Detect which cell encompasses the target text, then output its [x, y] center coordinate. 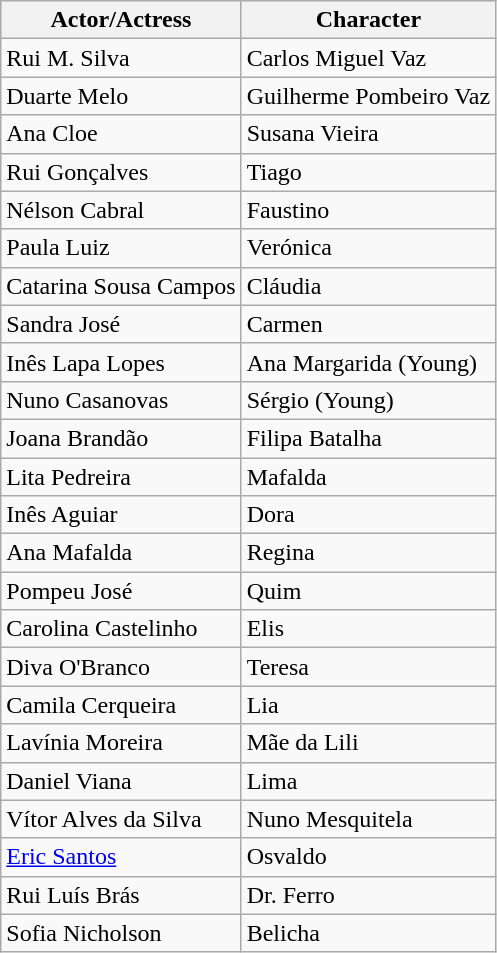
Teresa [368, 667]
Actor/Actress [121, 20]
Carmen [368, 324]
Carolina Castelinho [121, 629]
Lia [368, 705]
Paula Luiz [121, 248]
Filipa Batalha [368, 438]
Mãe da Lili [368, 743]
Rui Luís Brás [121, 895]
Dora [368, 515]
Joana Brandão [121, 438]
Inês Lapa Lopes [121, 362]
Nélson Cabral [121, 210]
Lavínia Moreira [121, 743]
Camila Cerqueira [121, 705]
Duarte Melo [121, 96]
Guilherme Pombeiro Vaz [368, 96]
Susana Vieira [368, 134]
Osvaldo [368, 857]
Elis [368, 629]
Tiago [368, 172]
Dr. Ferro [368, 895]
Ana Cloe [121, 134]
Rui Gonçalves [121, 172]
Nuno Casanovas [121, 400]
Verónica [368, 248]
Sérgio (Young) [368, 400]
Daniel Viana [121, 781]
Sofia Nicholson [121, 933]
Inês Aguiar [121, 515]
Cláudia [368, 286]
Pompeu José [121, 591]
Ana Mafalda [121, 553]
Vítor Alves da Silva [121, 819]
Nuno Mesquitela [368, 819]
Sandra José [121, 324]
Catarina Sousa Campos [121, 286]
Diva O'Branco [121, 667]
Lita Pedreira [121, 477]
Lima [368, 781]
Quim [368, 591]
Carlos Miguel Vaz [368, 58]
Regina [368, 553]
Faustino [368, 210]
Character [368, 20]
Belicha [368, 933]
Eric Santos [121, 857]
Ana Margarida (Young) [368, 362]
Rui M. Silva [121, 58]
Mafalda [368, 477]
